Provide the [x, y] coordinate of the cell's center where the given text is located.  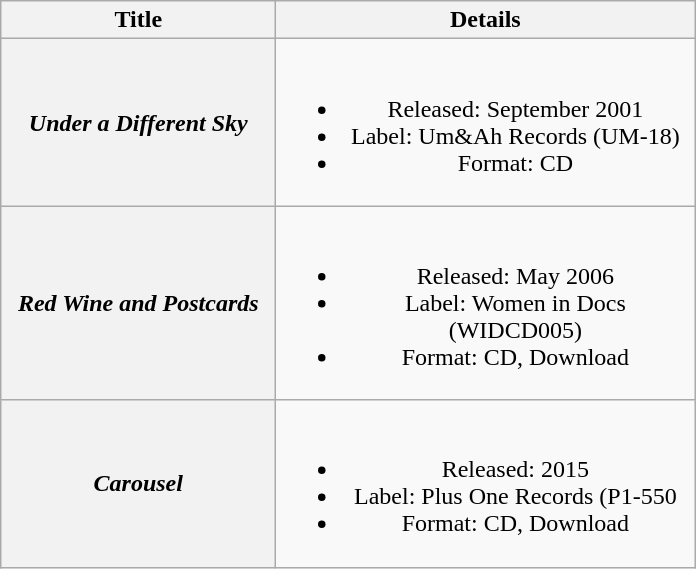
Released: May 2006Label: Women in Docs (WIDCD005)Format: CD, Download [486, 303]
Released: 2015Label: Plus One Records (P1-550Format: CD, Download [486, 484]
Title [138, 20]
Carousel [138, 484]
Details [486, 20]
Red Wine and Postcards [138, 303]
Under a Different Sky [138, 122]
Released: September 2001Label: Um&Ah Records (UM-18)Format: CD [486, 122]
